Find where the given text appears and provide that cell's center as [x, y] coordinate. 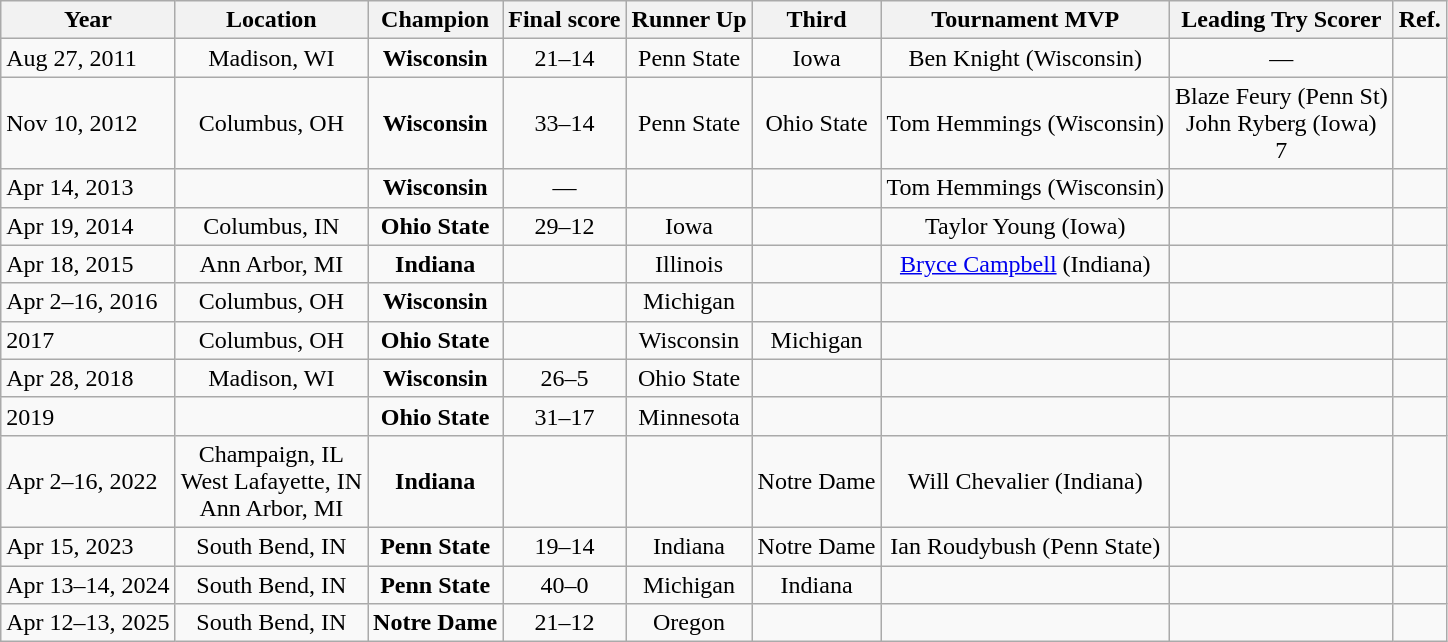
Apr 19, 2014 [88, 226]
Columbus, IN [271, 226]
Apr 28, 2018 [88, 378]
Runner Up [689, 20]
Year [88, 20]
Apr 13–14, 2024 [88, 585]
Champion [436, 20]
Champaign, IL West Lafayette, IN Ann Arbor, MI [271, 481]
Ben Knight (Wisconsin) [1025, 58]
31–17 [564, 416]
Ann Arbor, MI [271, 264]
Location [271, 20]
Apr 15, 2023 [88, 546]
Will Chevalier (Indiana) [1025, 481]
Illinois [689, 264]
Third [816, 20]
40–0 [564, 585]
21–14 [564, 58]
Final score [564, 20]
19–14 [564, 546]
Apr 2–16, 2016 [88, 302]
2019 [88, 416]
21–12 [564, 623]
2017 [88, 340]
29–12 [564, 226]
Apr 14, 2013 [88, 188]
Blaze Feury (Penn St) John Ryberg (Iowa) 7 [1281, 123]
Bryce Campbell (Indiana) [1025, 264]
Aug 27, 2011 [88, 58]
Nov 10, 2012 [88, 123]
Taylor Young (Iowa) [1025, 226]
Minnesota [689, 416]
Apr 12–13, 2025 [88, 623]
Ian Roudybush (Penn State) [1025, 546]
Tournament MVP [1025, 20]
Oregon [689, 623]
Ref. [1420, 20]
33–14 [564, 123]
Apr 18, 2015 [88, 264]
26–5 [564, 378]
Apr 2–16, 2022 [88, 481]
Leading Try Scorer [1281, 20]
